Extract the [X, Y] coordinate from the center of the cell holding the provided text.  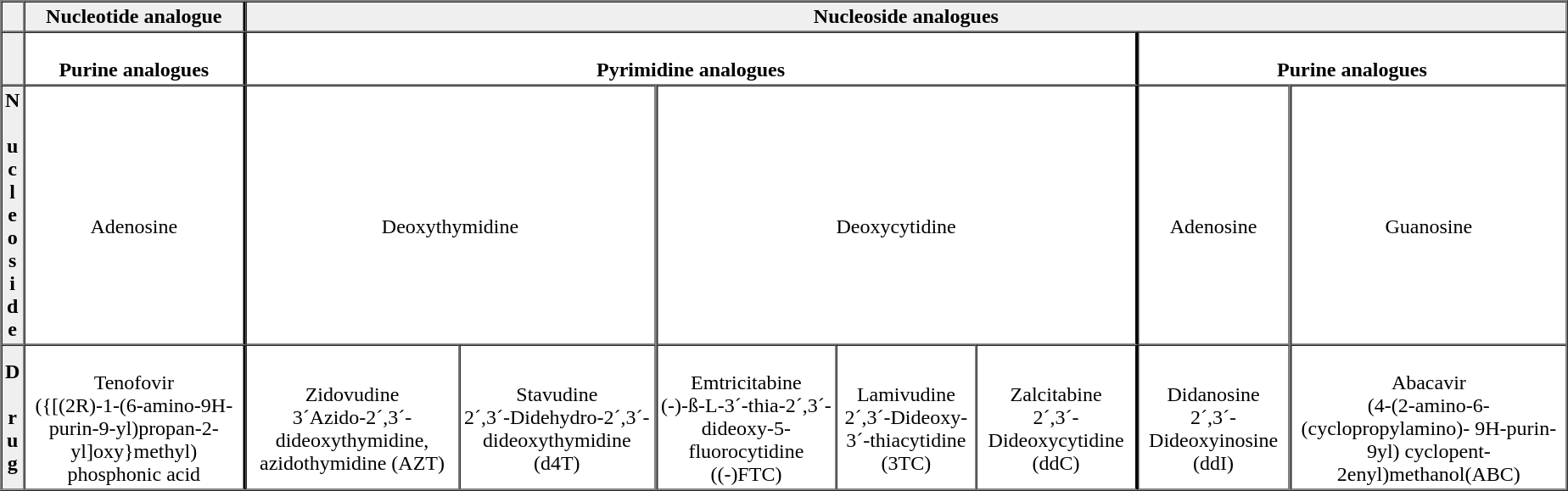
Zalcitabine2´,3´-Dideoxycytidine (ddC) [1056, 417]
Lamivudine2´,3´-Dideoxy-3´-thiacytidine (3TC) [906, 417]
Emtricitabine(-)-ß-L-3´-thia-2´,3´-dideoxy-5-fluorocytidine ((-)FTC) [746, 417]
Guanosine [1429, 215]
Nucleoside analogues [906, 17]
Deoxycytidine [896, 215]
Stavudine2´,3´-Didehydro-2´,3´-dideoxythymidine (d4T) [558, 417]
Pyrimidine analogues [691, 59]
Zidovudine3´Azido-2´,3´-dideoxythymidine, azidothymidine (AZT) [352, 417]
Nu c l e o s i d e [13, 215]
Didanosine2´,3´-Dideoxyinosine (ddI) [1213, 417]
Nucleotide analogue [134, 17]
Tenofovir({[(2R)-1-(6-amino-9H- purin-9-yl)propan-2-yl]oxy}methyl) phosphonic acid [134, 417]
Dr u g [13, 417]
Abacavir(4-(2-amino-6-(cyclopropylamino)- 9H-purin-9yl) cyclopent-2enyl)methanol(ABC) [1429, 417]
Deoxythymidine [451, 215]
